Provide the [x, y] coordinate of the cell's center where the given text is located.  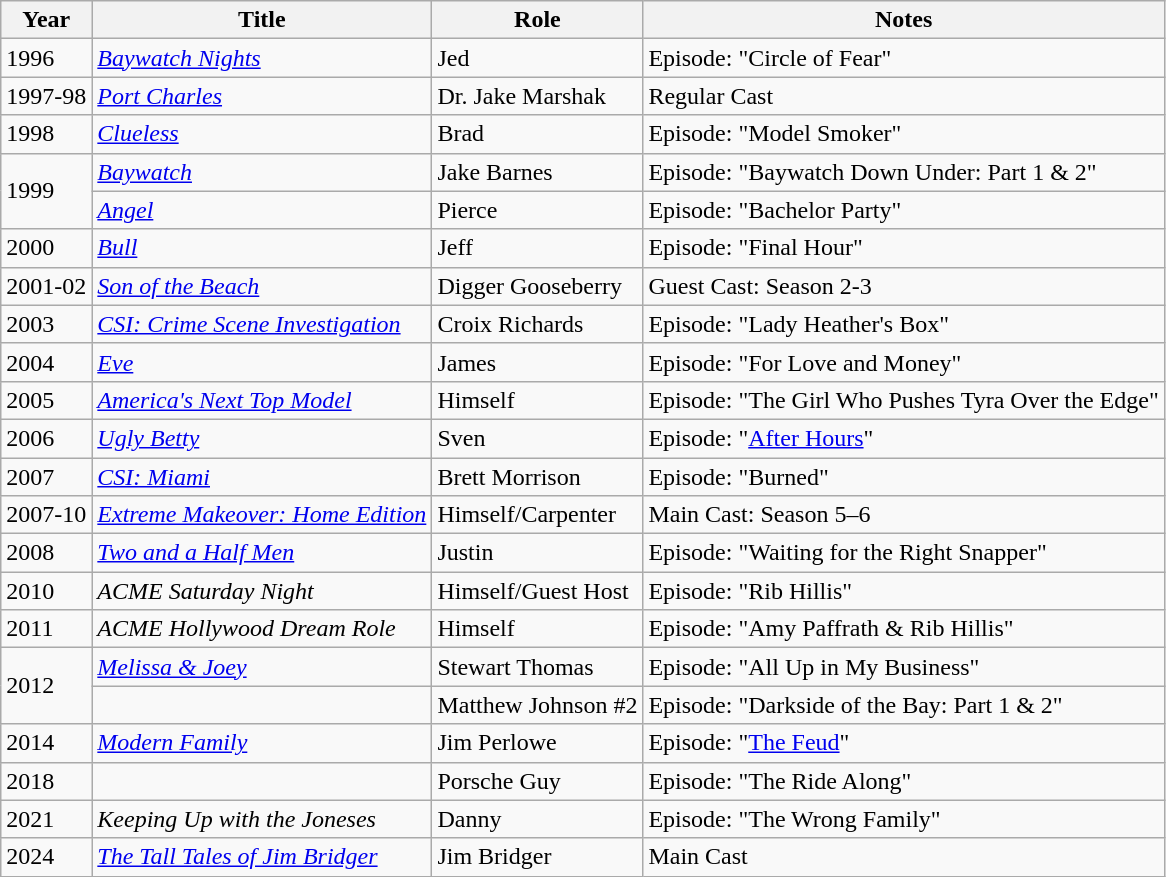
Bull [262, 248]
Danny [538, 819]
2011 [46, 629]
Dr. Jake Marshak [538, 96]
Role [538, 20]
James [538, 362]
Himself/Carpenter [538, 515]
Episode: "Darkside of the Bay: Part 1 & 2" [904, 705]
Baywatch [262, 172]
1996 [46, 58]
2021 [46, 819]
Jake Barnes [538, 172]
Regular Cast [904, 96]
2024 [46, 857]
Episode: "Rib Hillis" [904, 591]
2008 [46, 553]
Pierce [538, 210]
Porsche Guy [538, 781]
Episode: "Amy Paffrath & Rib Hillis" [904, 629]
Himself/Guest Host [538, 591]
Episode: "Final Hour" [904, 248]
Title [262, 20]
1998 [46, 134]
2007 [46, 477]
2010 [46, 591]
Clueless [262, 134]
2004 [46, 362]
Modern Family [262, 743]
Episode: "The Feud" [904, 743]
Sven [538, 438]
Brett Morrison [538, 477]
CSI: Crime Scene Investigation [262, 324]
Keeping Up with the Joneses [262, 819]
Port Charles [262, 96]
Eve [262, 362]
2018 [46, 781]
Main Cast: Season 5–6 [904, 515]
Episode: "The Ride Along" [904, 781]
2001-02 [46, 286]
Justin [538, 553]
Baywatch Nights [262, 58]
Episode: "For Love and Money" [904, 362]
Croix Richards [538, 324]
Stewart Thomas [538, 667]
Episode: "Circle of Fear" [904, 58]
Extreme Makeover: Home Edition [262, 515]
Melissa & Joey [262, 667]
Episode: "Baywatch Down Under: Part 1 & 2" [904, 172]
Jed [538, 58]
Guest Cast: Season 2-3 [904, 286]
2003 [46, 324]
Episode: "The Wrong Family" [904, 819]
Episode: "The Girl Who Pushes Tyra Over the Edge" [904, 400]
Angel [262, 210]
1997-98 [46, 96]
CSI: Miami [262, 477]
Year [46, 20]
Digger Gooseberry [538, 286]
Episode: "Burned" [904, 477]
ACME Hollywood Dream Role [262, 629]
Ugly Betty [262, 438]
ACME Saturday Night [262, 591]
Episode: "Model Smoker" [904, 134]
Episode: "Waiting for the Right Snapper" [904, 553]
Jim Bridger [538, 857]
2007-10 [46, 515]
Episode: "Lady Heather's Box" [904, 324]
2000 [46, 248]
2014 [46, 743]
Jim Perlowe [538, 743]
1999 [46, 191]
Two and a Half Men [262, 553]
Notes [904, 20]
Matthew Johnson #2 [538, 705]
2005 [46, 400]
Jeff [538, 248]
Brad [538, 134]
The Tall Tales of Jim Bridger [262, 857]
America's Next Top Model [262, 400]
Main Cast [904, 857]
2006 [46, 438]
Son of the Beach [262, 286]
Episode: "Bachelor Party" [904, 210]
Episode: "After Hours" [904, 438]
2012 [46, 686]
Episode: "All Up in My Business" [904, 667]
